Return (X, Y) of the center of cell containing provided text 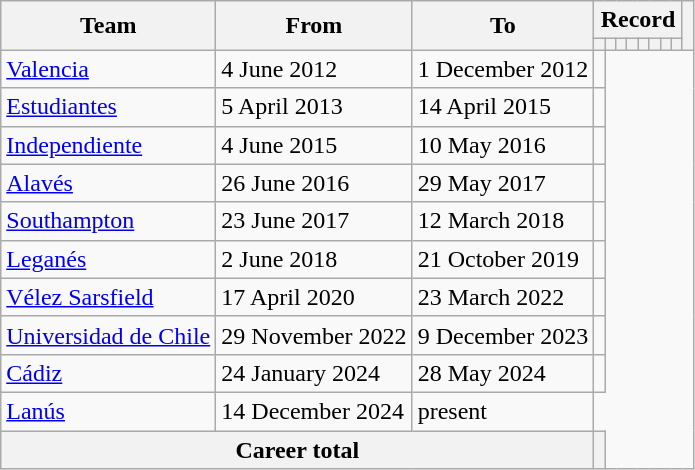
Southampton (108, 221)
29 November 2022 (314, 335)
29 May 2017 (503, 183)
4 June 2012 (314, 69)
26 June 2016 (314, 183)
5 April 2013 (314, 107)
Valencia (108, 69)
Lanús (108, 411)
From (314, 26)
present (503, 411)
21 October 2019 (503, 259)
Alavés (108, 183)
Leganés (108, 259)
2 June 2018 (314, 259)
Team (108, 26)
23 March 2022 (503, 297)
Universidad de Chile (108, 335)
Independiente (108, 145)
28 May 2024 (503, 373)
12 March 2018 (503, 221)
14 April 2015 (503, 107)
Estudiantes (108, 107)
23 June 2017 (314, 221)
14 December 2024 (314, 411)
Cádiz (108, 373)
Record (638, 20)
Career total (298, 449)
9 December 2023 (503, 335)
17 April 2020 (314, 297)
1 December 2012 (503, 69)
10 May 2016 (503, 145)
24 January 2024 (314, 373)
Vélez Sarsfield (108, 297)
To (503, 26)
4 June 2015 (314, 145)
